Detect which cell encompasses the target text, then output its [X, Y] center coordinate. 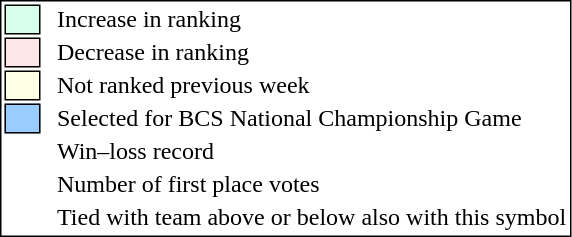
Number of first place votes [312, 185]
Selected for BCS National Championship Game [312, 119]
Decrease in ranking [312, 53]
Tied with team above or below also with this symbol [312, 217]
Win–loss record [312, 151]
Not ranked previous week [312, 85]
Increase in ranking [312, 19]
